Output the [X, Y] coordinate of the center of the cell containing the given text.  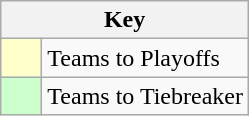
Teams to Tiebreaker [146, 96]
Key [125, 20]
Teams to Playoffs [146, 58]
